Locate the cell with the specified text and output its (X, Y) center coordinate. 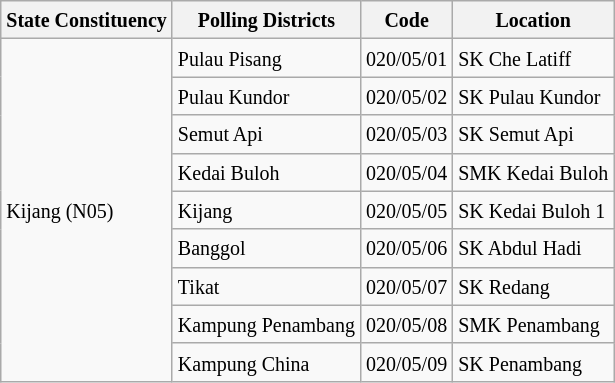
SK Abdul Hadi (534, 248)
SMK Penambang (534, 324)
Kedai Buloh (266, 172)
SK Pulau Kundor (534, 96)
Kijang (N05) (87, 210)
020/05/08 (407, 324)
020/05/09 (407, 362)
Polling Districts (266, 20)
020/05/03 (407, 134)
Kampung Penambang (266, 324)
020/05/01 (407, 58)
Kijang (266, 210)
Code (407, 20)
020/05/07 (407, 286)
Semut Api (266, 134)
Pulau Pisang (266, 58)
SK Kedai Buloh 1 (534, 210)
Pulau Kundor (266, 96)
Banggol (266, 248)
020/05/02 (407, 96)
Location (534, 20)
020/05/05 (407, 210)
SK Che Latiff (534, 58)
State Constituency (87, 20)
Tikat (266, 286)
SK Penambang (534, 362)
020/05/06 (407, 248)
SK Redang (534, 286)
Kampung China (266, 362)
SK Semut Api (534, 134)
020/05/04 (407, 172)
SMK Kedai Buloh (534, 172)
